Capture the cell that displays the provided text and extract its (X, Y) central coordinate. 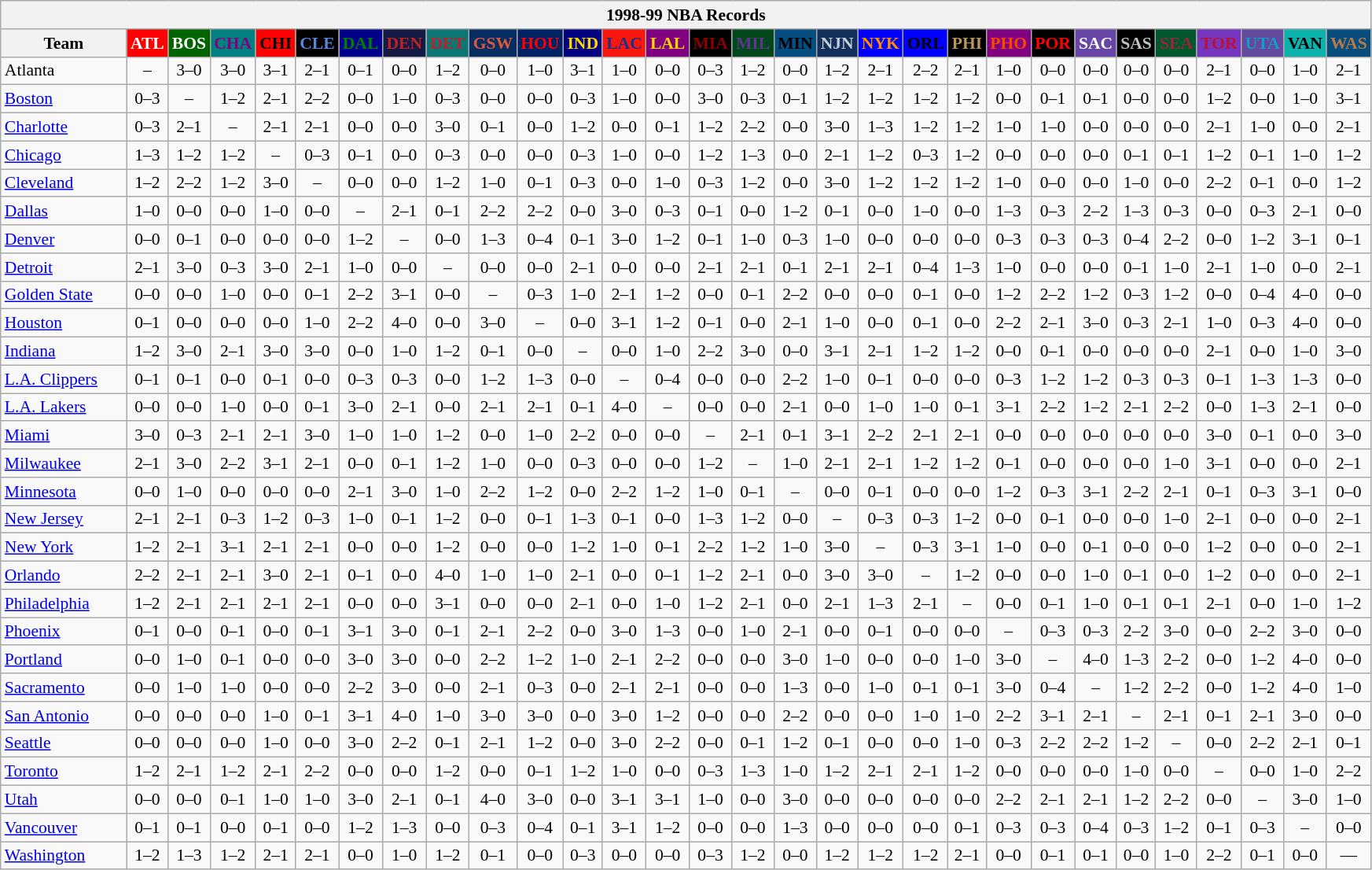
Team (64, 43)
— (1349, 856)
SEA (1176, 43)
Cleveland (64, 183)
SAS (1136, 43)
San Antonio (64, 716)
Milwaukee (64, 463)
POR (1053, 43)
Seattle (64, 743)
L.A. Clippers (64, 379)
SAC (1096, 43)
Dallas (64, 212)
IND (583, 43)
UTA (1263, 43)
Boston (64, 99)
ORL (926, 43)
Vancouver (64, 828)
NJN (837, 43)
Minnesota (64, 492)
Denver (64, 239)
BOS (189, 43)
Atlanta (64, 71)
Golden State (64, 295)
Sacramento (64, 688)
CLE (318, 43)
PHO (1008, 43)
Orlando (64, 576)
TOR (1219, 43)
DEN (404, 43)
CHI (275, 43)
CHA (233, 43)
PHI (967, 43)
New Jersey (64, 519)
Houston (64, 323)
LAC (624, 43)
ATL (148, 43)
VAN (1305, 43)
LAL (668, 43)
Utah (64, 800)
NYK (881, 43)
New York (64, 547)
Detroit (64, 267)
1998-99 NBA Records (686, 15)
WAS (1349, 43)
L.A. Lakers (64, 407)
Portland (64, 660)
Toronto (64, 772)
Indiana (64, 352)
Chicago (64, 155)
GSW (494, 43)
Washington (64, 856)
HOU (539, 43)
MIA (710, 43)
MIN (795, 43)
Miami (64, 436)
MIL (753, 43)
DET (448, 43)
Philadelphia (64, 603)
Phoenix (64, 632)
DAL (361, 43)
Charlotte (64, 127)
